Provide the [X, Y] coordinate of the cell's center where the given text is located.  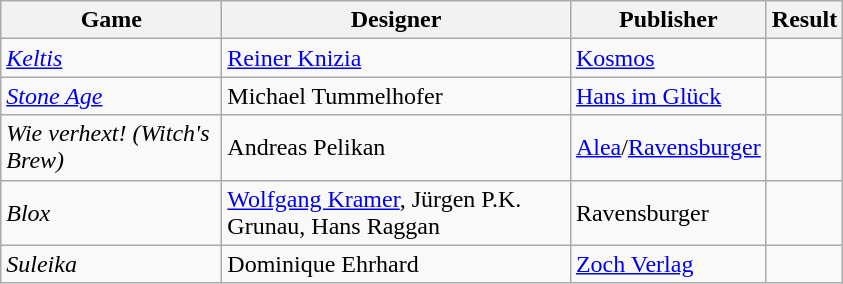
Keltis [112, 58]
Michael Tummelhofer [396, 96]
Blox [112, 212]
Hans im Glück [668, 96]
Designer [396, 20]
Reiner Knizia [396, 58]
Wolfgang Kramer, Jürgen P.K. Grunau, Hans Raggan [396, 212]
Alea/Ravensburger [668, 148]
Game [112, 20]
Publisher [668, 20]
Dominique Ehrhard [396, 264]
Kosmos [668, 58]
Wie verhext! (Witch's Brew) [112, 148]
Ravensburger [668, 212]
Stone Age [112, 96]
Result [804, 20]
Zoch Verlag [668, 264]
Suleika [112, 264]
Andreas Pelikan [396, 148]
